Find where the given text appears and provide that cell's center as (x, y) coordinate. 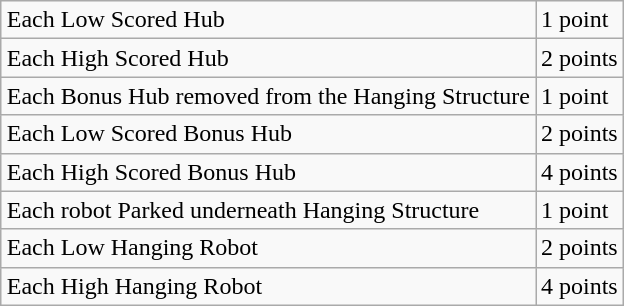
Each Bonus Hub removed from the Hanging Structure (268, 96)
Each High Hanging Robot (268, 286)
Each High Scored Bonus Hub (268, 172)
Each Low Scored Bonus Hub (268, 134)
Each High Scored Hub (268, 58)
Each Low Scored Hub (268, 20)
Each robot Parked underneath Hanging Structure (268, 210)
Each Low Hanging Robot (268, 248)
